Extract the (X, Y) coordinate from the center of the cell holding the provided text.  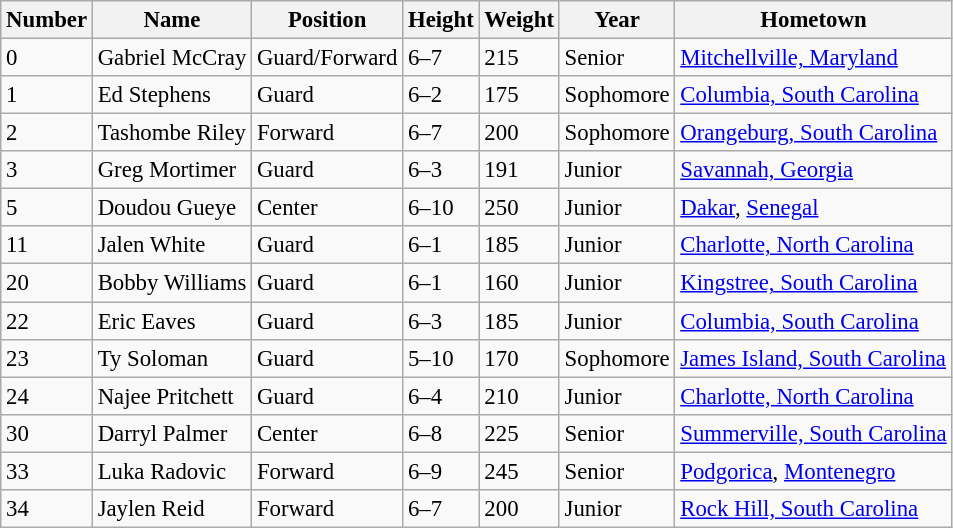
245 (519, 471)
Ed Stephens (172, 95)
0 (47, 58)
2 (47, 133)
Bobby Williams (172, 283)
23 (47, 358)
22 (47, 321)
Name (172, 20)
33 (47, 471)
11 (47, 245)
Dakar, Senegal (814, 208)
Mitchellville, Maryland (814, 58)
Luka Radovic (172, 471)
1 (47, 95)
5 (47, 208)
5–10 (441, 358)
Podgorica, Montenegro (814, 471)
Savannah, Georgia (814, 170)
Guard/Forward (328, 58)
Greg Mortimer (172, 170)
210 (519, 396)
6–4 (441, 396)
170 (519, 358)
30 (47, 433)
Height (441, 20)
6–9 (441, 471)
6–2 (441, 95)
James Island, South Carolina (814, 358)
Kingstree, South Carolina (814, 283)
Position (328, 20)
Doudou Gueye (172, 208)
Hometown (814, 20)
191 (519, 170)
Ty Soloman (172, 358)
Jalen White (172, 245)
Orangeburg, South Carolina (814, 133)
Najee Pritchett (172, 396)
Rock Hill, South Carolina (814, 509)
34 (47, 509)
Tashombe Riley (172, 133)
3 (47, 170)
20 (47, 283)
215 (519, 58)
160 (519, 283)
Summerville, South Carolina (814, 433)
Darryl Palmer (172, 433)
6–10 (441, 208)
Number (47, 20)
175 (519, 95)
Year (617, 20)
Eric Eaves (172, 321)
250 (519, 208)
Weight (519, 20)
24 (47, 396)
225 (519, 433)
6–8 (441, 433)
Jaylen Reid (172, 509)
Gabriel McCray (172, 58)
